Search for the cell housing the specified text and yield its (X, Y) center coordinate. 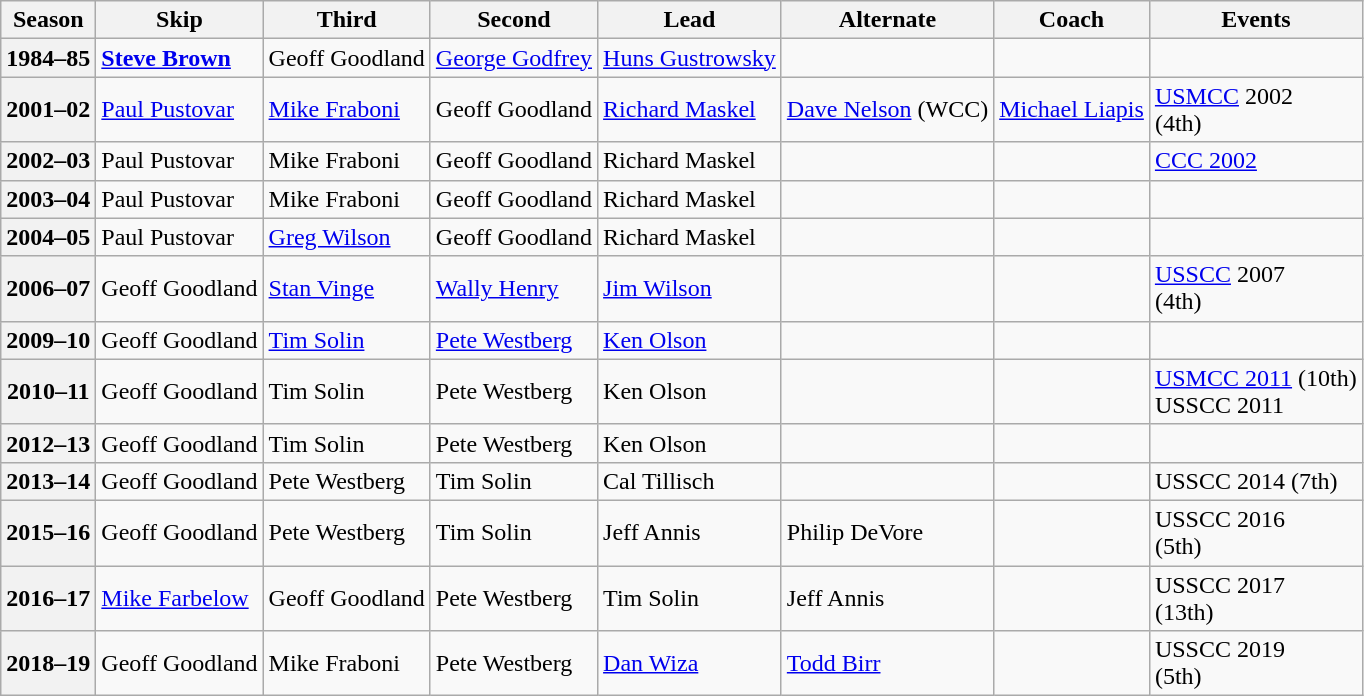
2009–10 (48, 340)
2015–16 (48, 532)
2004–05 (48, 237)
Second (514, 20)
2003–04 (48, 199)
Cal Tillisch (690, 481)
2016–17 (48, 598)
1984–85 (48, 58)
USSCC 2017 (13th) (1256, 598)
2002–03 (48, 161)
USMCC 2011 (10th)USSCC 2011 (1256, 392)
Huns Gustrowsky (690, 58)
2010–11 (48, 392)
Coach (1072, 20)
Dan Wiza (690, 664)
Alternate (887, 20)
CCC 2002 (1256, 161)
Wally Henry (514, 288)
Greg Wilson (346, 237)
Mike Farbelow (180, 598)
USSCC 2016 (5th) (1256, 532)
George Godfrey (514, 58)
2018–19 (48, 664)
Jim Wilson (690, 288)
Events (1256, 20)
2012–13 (48, 443)
Stan Vinge (346, 288)
Michael Liapis (1072, 110)
Todd Birr (887, 664)
Steve Brown (180, 58)
USSCC 2014 (7th) (1256, 481)
USMCC 2002 (4th) (1256, 110)
Philip DeVore (887, 532)
Dave Nelson (WCC) (887, 110)
Lead (690, 20)
Season (48, 20)
USSCC 2019 (5th) (1256, 664)
USSCC 2007 (4th) (1256, 288)
2001–02 (48, 110)
Third (346, 20)
Skip (180, 20)
2006–07 (48, 288)
2013–14 (48, 481)
